Scan for the cell matching the given text and deliver its (X, Y) coordinate at center. 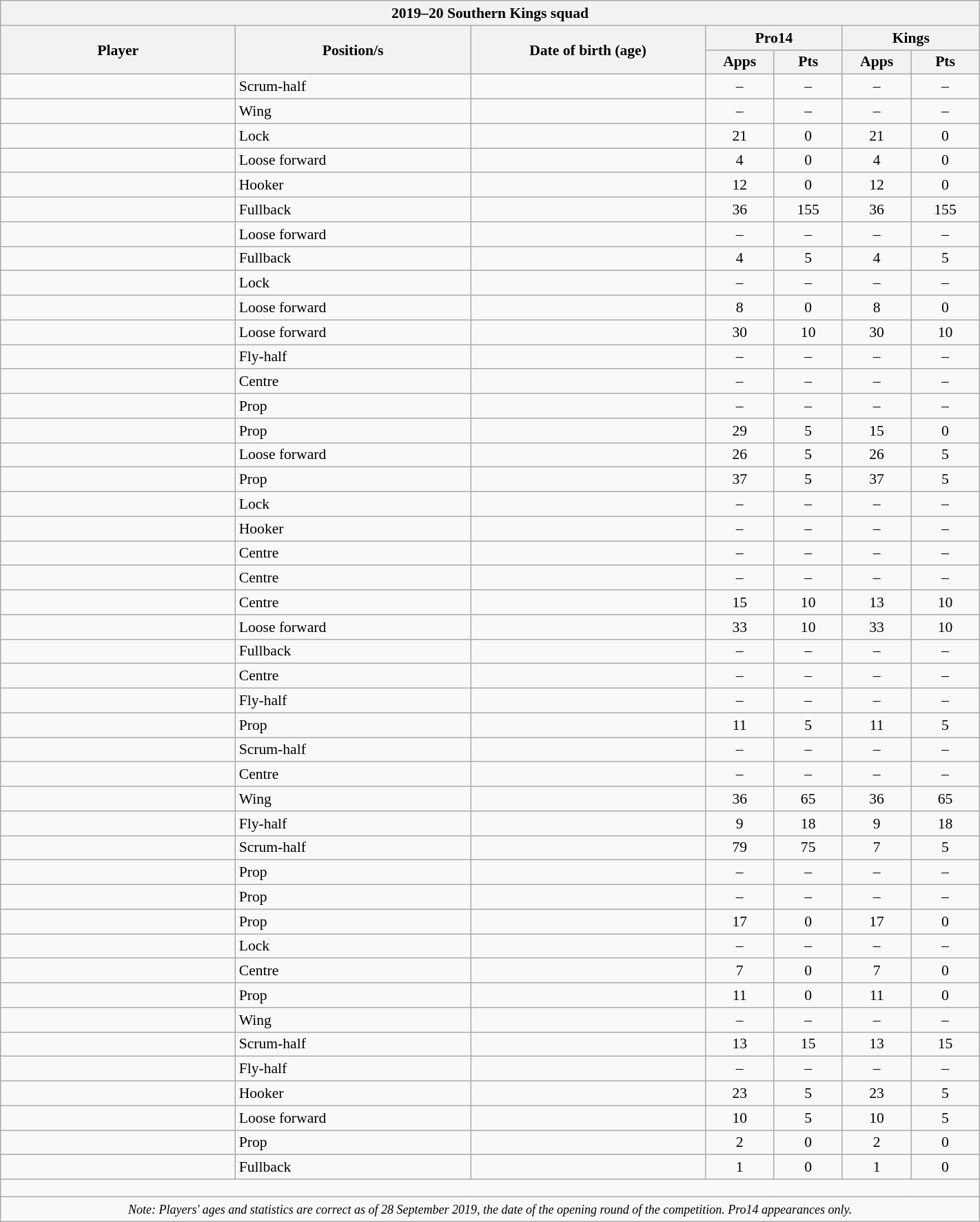
79 (740, 848)
Position/s (353, 50)
Pro14 (775, 38)
Note: Players' ages and statistics are correct as of 28 September 2019, the date of the opening round of the competition. Pro14 appearances only. (490, 1209)
Date of birth (age) (589, 50)
Player (119, 50)
Kings (911, 38)
75 (808, 848)
29 (740, 431)
2019–20 Southern Kings squad (490, 13)
